Output the [x, y] coordinate of the center of the cell containing the given text.  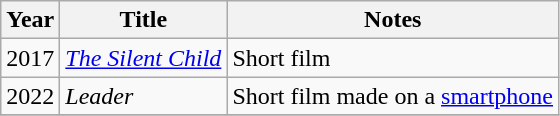
Short film [393, 58]
Notes [393, 20]
Year [30, 20]
2017 [30, 58]
2022 [30, 96]
Short film made on a smartphone [393, 96]
Title [144, 20]
The Silent Child [144, 58]
Leader [144, 96]
